Pinpoint the cell where the given text exists, returning its (x, y) midpoint coordinate. 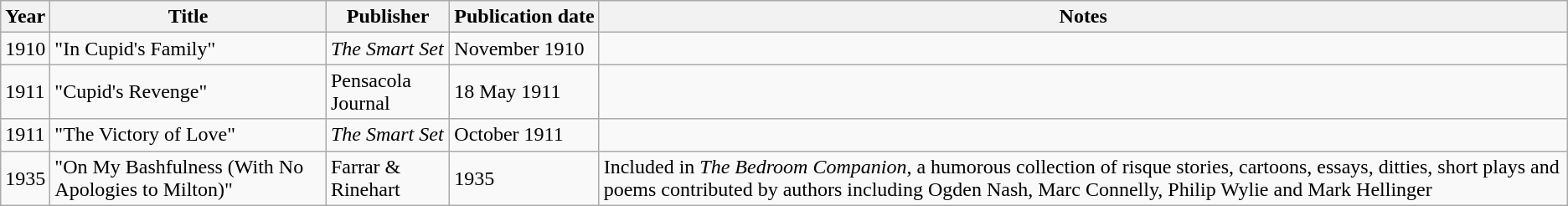
1910 (25, 49)
"In Cupid's Family" (188, 49)
Notes (1083, 17)
Farrar & Rinehart (387, 178)
Pensacola Journal (387, 92)
"Cupid's Revenge" (188, 92)
November 1910 (524, 49)
October 1911 (524, 135)
Year (25, 17)
Publication date (524, 17)
Title (188, 17)
"On My Bashfulness (With No Apologies to Milton)" (188, 178)
Publisher (387, 17)
18 May 1911 (524, 92)
"The Victory of Love" (188, 135)
